Capture the cell that displays the provided text and extract its [x, y] central coordinate. 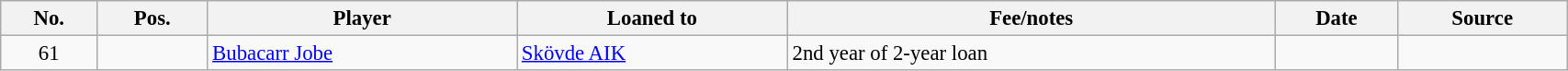
Bubacarr Jobe [362, 53]
2nd year of 2-year loan [1031, 53]
Fee/notes [1031, 18]
Skövde AIK [652, 53]
Source [1483, 18]
Player [362, 18]
Date [1337, 18]
No. [50, 18]
Loaned to [652, 18]
61 [50, 53]
Pos. [152, 18]
